Output the [x, y] coordinate of the center of the cell containing the given text.  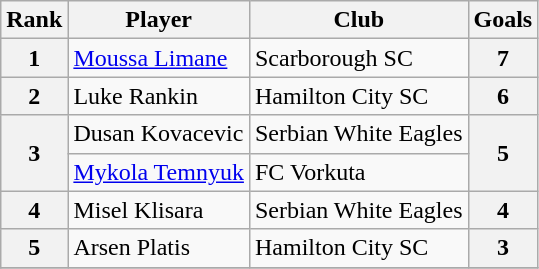
Dusan Kovacevic [159, 134]
Goals [503, 20]
Arsen Platis [159, 248]
FC Vorkuta [358, 172]
Rank [34, 20]
Scarborough SC [358, 58]
2 [34, 96]
Club [358, 20]
Mykola Temnyuk [159, 172]
Luke Rankin [159, 96]
7 [503, 58]
6 [503, 96]
Misel Klisara [159, 210]
Player [159, 20]
Moussa Limane [159, 58]
1 [34, 58]
